Provide the [x, y] coordinate of the cell's center where the given text is located.  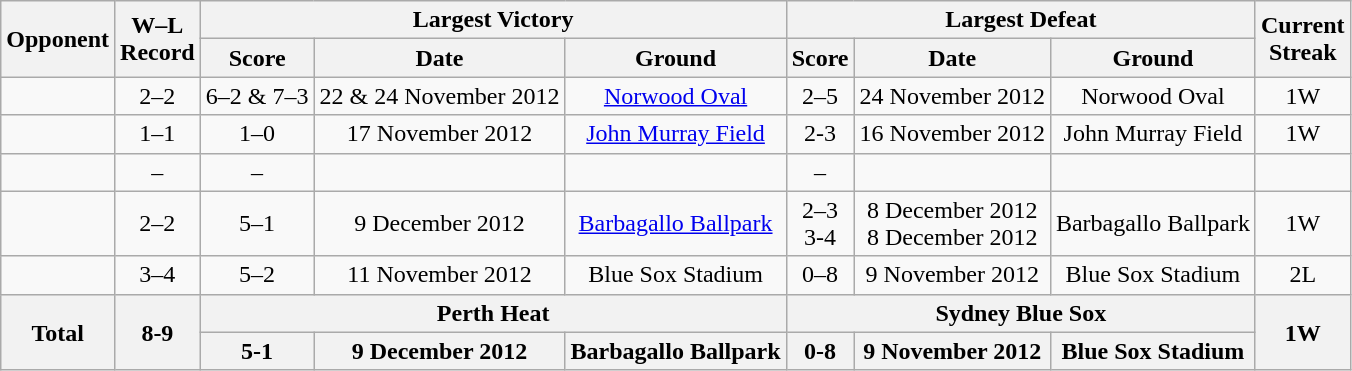
1–0 [257, 134]
24 November 2012 [952, 96]
17 November 2012 [440, 134]
3–4 [158, 275]
Largest Victory [493, 20]
2L [1302, 275]
Total [58, 332]
Sydney Blue Sox [1020, 313]
0–8 [820, 275]
1–1 [158, 134]
8-9 [158, 332]
8 December 20128 December 2012 [952, 224]
Largest Defeat [1020, 20]
11 November 2012 [440, 275]
5-1 [257, 351]
5–1 [257, 224]
Perth Heat [493, 313]
2–33-4 [820, 224]
Opponent [58, 39]
22 & 24 November 2012 [440, 96]
W–LRecord [158, 39]
2-3 [820, 134]
2–5 [820, 96]
16 November 2012 [952, 134]
6–2 & 7–3 [257, 96]
5–2 [257, 275]
CurrentStreak [1302, 39]
0-8 [820, 351]
